Capture the cell that displays the provided text and extract its [X, Y] central coordinate. 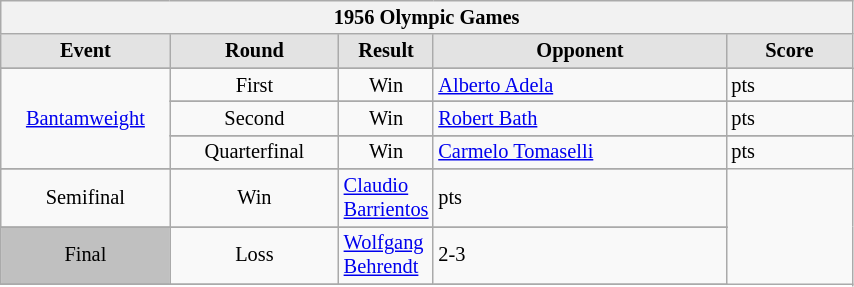
2-3 [580, 255]
Alberto Adela [580, 85]
Result [386, 51]
1956 Olympic Games [427, 17]
Carmelo Tomaselli [580, 152]
Event [86, 51]
Score [789, 51]
Opponent [580, 51]
Robert Bath [580, 118]
First [254, 85]
Second [254, 118]
Wolfgang Behrendt [386, 255]
Quarterfinal [254, 152]
Claudio Barrientos [386, 198]
Bantamweight [86, 118]
Semifinal [86, 198]
Final [86, 255]
Round [254, 51]
Loss [254, 255]
